Determine the [X, Y] coordinate at the center of the cell enclosing the given text.  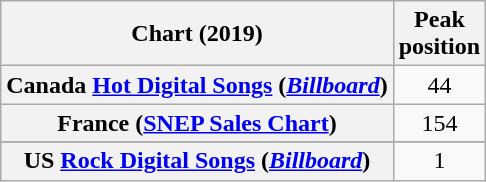
Chart (2019) [197, 34]
44 [439, 85]
Canada Hot Digital Songs (Billboard) [197, 85]
Peakposition [439, 34]
France (SNEP Sales Chart) [197, 123]
154 [439, 123]
1 [439, 161]
US Rock Digital Songs (Billboard) [197, 161]
